From the cell containing the given text, extract its center point as [x, y] coordinate. 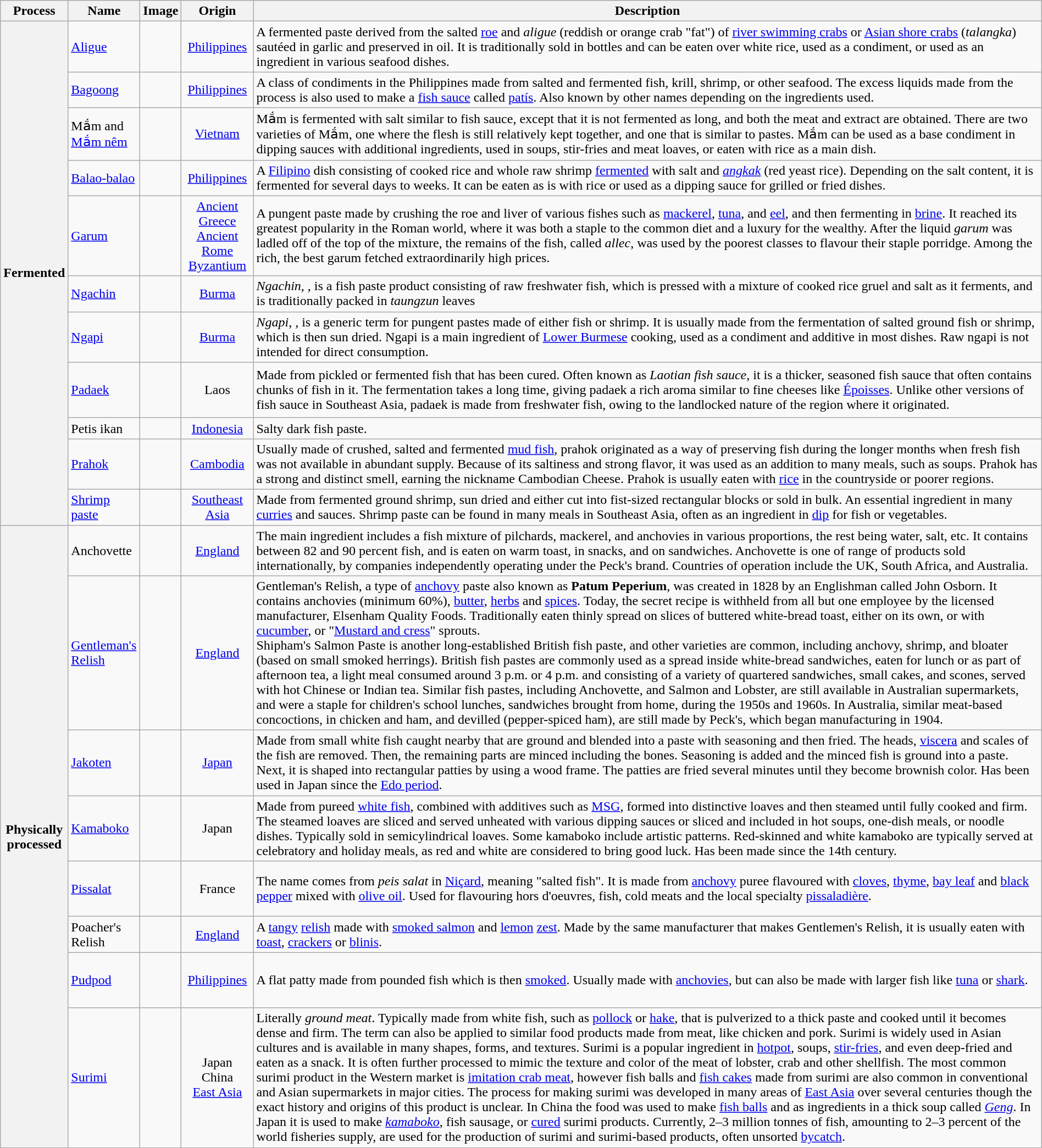
Gentleman's Relish [104, 653]
Shrimp paste [104, 507]
Surimi [104, 1078]
Laos [218, 390]
Image [160, 11]
Vietnam [218, 134]
JapanChinaEast Asia [218, 1078]
Jakoten [104, 763]
Fermented [34, 274]
Pissalat [104, 889]
Kamaboko [104, 829]
Petis ikan [104, 428]
Cambodia [218, 464]
Origin [218, 11]
Mắm and Mắm nêm [104, 134]
France [218, 889]
Name [104, 11]
Garum [104, 236]
Process [34, 11]
Padaek [104, 390]
Poacher's Relish [104, 934]
Prahok [104, 464]
Physically processed [34, 836]
Pudpod [104, 980]
Anchovette [104, 551]
Southeast Asia [218, 507]
Ngapi [104, 337]
Ancient GreeceAncient RomeByzantium [218, 236]
Aligue [104, 47]
Indonesia [218, 428]
Description [647, 11]
Bagoong [104, 90]
Balao-balao [104, 178]
Ngachin [104, 293]
Salty dark fish paste. [647, 428]
A flat patty made from pounded fish which is then smoked. Usually made with anchovies, but can also be made with larger fish like tuna or shark. [647, 980]
